Output the [x, y] coordinate of the center of the cell containing the given text.  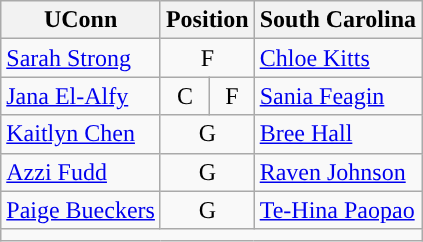
Raven Johnson [338, 172]
Kaitlyn Chen [81, 134]
Position [207, 20]
Bree Hall [338, 134]
South Carolina [338, 20]
Sarah Strong [81, 58]
Jana El-Alfy [81, 96]
C [184, 96]
Chloe Kitts [338, 58]
Te-Hina Paopao [338, 210]
Azzi Fudd [81, 172]
UConn [81, 20]
Sania Feagin [338, 96]
Paige Bueckers [81, 210]
